Detect which cell encompasses the target text, then output its [x, y] center coordinate. 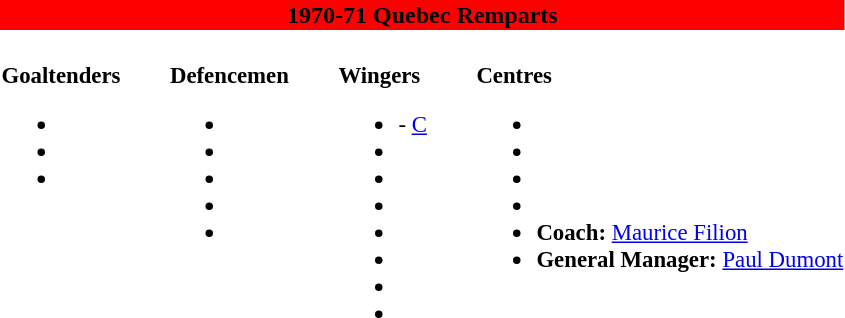
1970-71 Quebec Remparts [422, 15]
